Provide the (X, Y) coordinate of the cell's center where the given text is located.  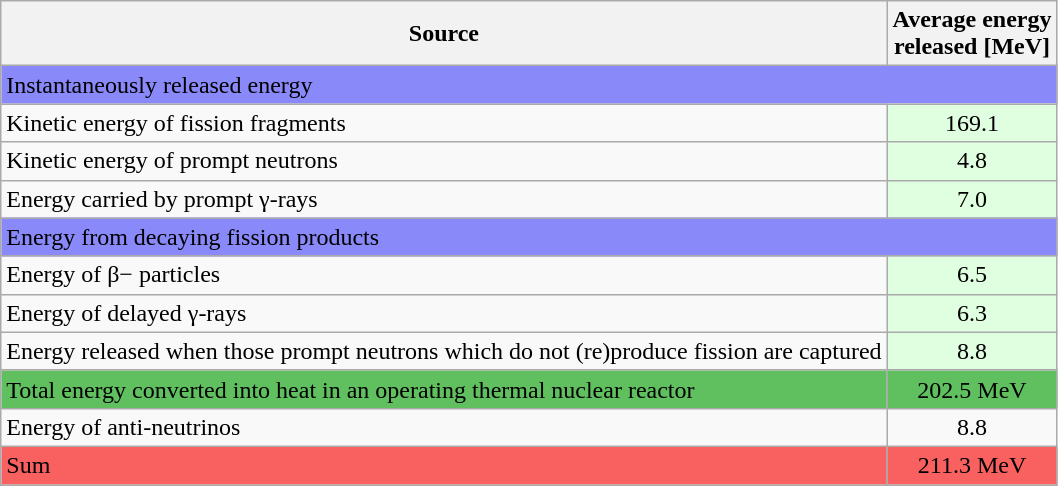
169.1 (972, 123)
Energy of anti-neutrinos (444, 427)
211.3 MeV (972, 465)
Energy released when those prompt neutrons which do not (re)produce fission are captured (444, 351)
Energy carried by prompt γ-rays (444, 199)
4.8 (972, 161)
6.3 (972, 313)
202.5 MeV (972, 389)
Average energyreleased [MeV] (972, 34)
Sum (444, 465)
Energy from decaying fission products (529, 237)
Energy of β− particles (444, 275)
Total energy converted into heat in an operating thermal nuclear reactor (444, 389)
Energy of delayed γ-rays (444, 313)
Kinetic energy of prompt neutrons (444, 161)
6.5 (972, 275)
7.0 (972, 199)
Source (444, 34)
Instantaneously released energy (529, 85)
Kinetic energy of fission fragments (444, 123)
